Return (X, Y) of the center of cell containing provided text 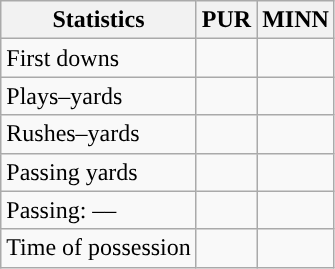
Rushes–yards (99, 134)
PUR (226, 20)
First downs (99, 58)
Passing yards (99, 172)
Time of possession (99, 248)
Statistics (99, 20)
Plays–yards (99, 96)
MINN (296, 20)
Passing: –– (99, 210)
